Scan for the cell matching the given text and deliver its (X, Y) coordinate at center. 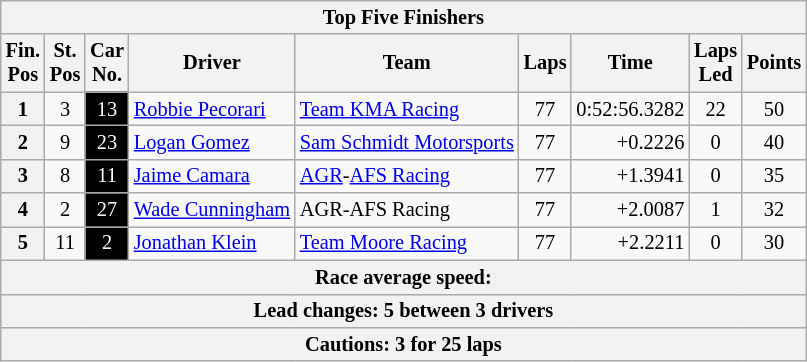
Robbie Pecorari (212, 109)
+2.0087 (630, 210)
Logan Gomez (212, 142)
+2.2211 (630, 243)
St.Pos (65, 63)
Team (407, 63)
8 (65, 176)
13 (107, 109)
+1.3941 (630, 176)
35 (774, 176)
Fin.Pos (23, 63)
Cautions: 3 for 25 laps (404, 344)
Jaime Camara (212, 176)
Jonathan Klein (212, 243)
LapsLed (716, 63)
22 (716, 109)
Sam Schmidt Motorsports (407, 142)
23 (107, 142)
Points (774, 63)
50 (774, 109)
Time (630, 63)
30 (774, 243)
27 (107, 210)
40 (774, 142)
Driver (212, 63)
Top Five Finishers (404, 17)
Lead changes: 5 between 3 drivers (404, 311)
Team Moore Racing (407, 243)
Race average speed: (404, 277)
CarNo. (107, 63)
5 (23, 243)
Team KMA Racing (407, 109)
Laps (546, 63)
0:52:56.3282 (630, 109)
4 (23, 210)
9 (65, 142)
Wade Cunningham (212, 210)
+0.2226 (630, 142)
32 (774, 210)
